Extract the [x, y] coordinate from the center of the cell holding the provided text.  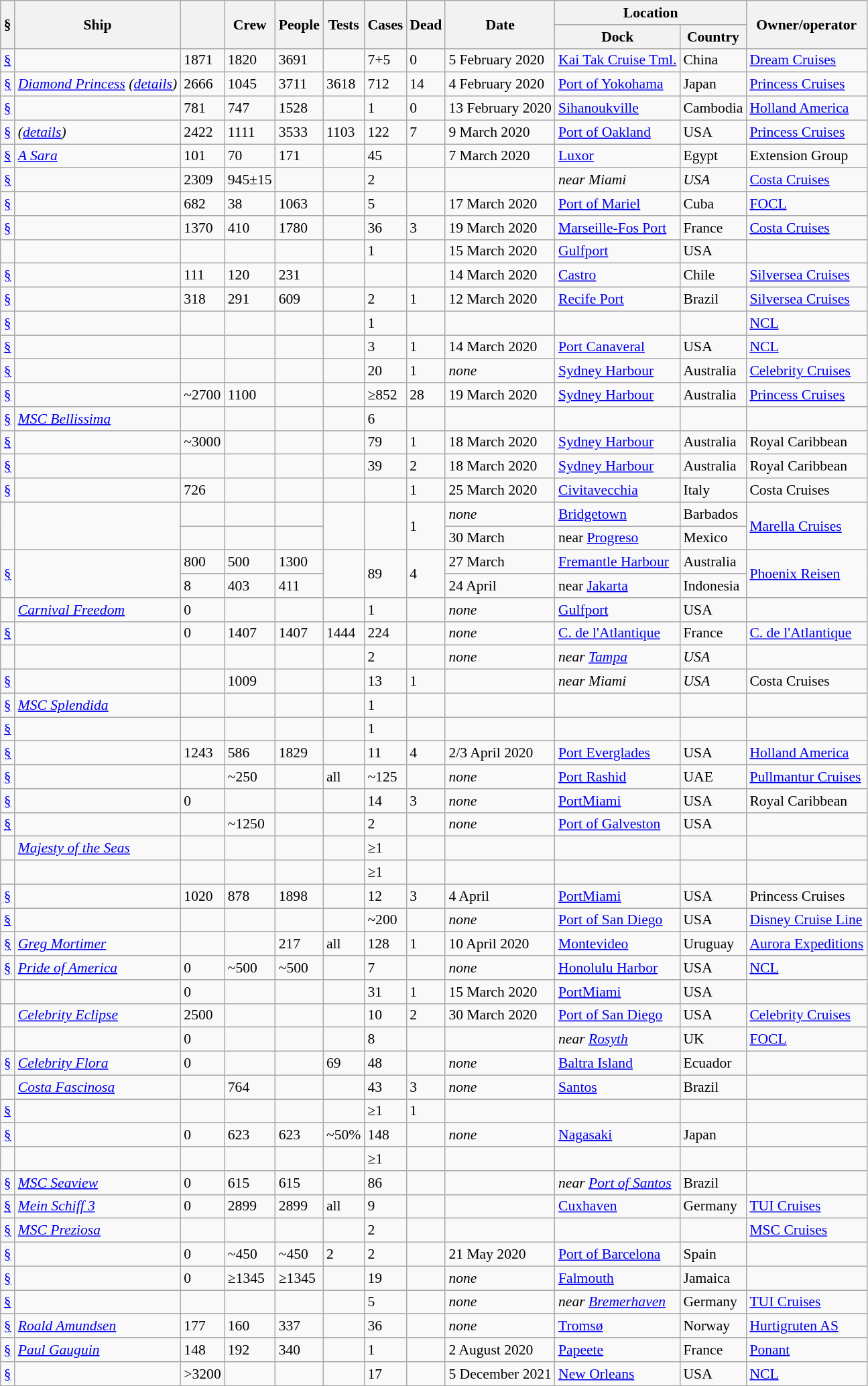
UAE [713, 777]
318 [202, 300]
Luxor [617, 156]
Port Everglades [617, 753]
Baltra Island [617, 1064]
224 [385, 633]
Cambodia [713, 109]
2 August 2020 [500, 1350]
near Tampa [617, 657]
69 [343, 1064]
Mein Schiff 3 [98, 1206]
Tests [343, 24]
28 [426, 395]
A Sara [98, 156]
Port Canaveral [617, 347]
Country [713, 37]
near Bremerhaven [617, 1302]
21 May 2020 [500, 1255]
9 March 2020 [500, 132]
Falmouth [617, 1278]
122 [385, 132]
Fremantle Harbour [617, 562]
1009 [250, 682]
near Progreso [617, 538]
43 [385, 1087]
3691 [299, 60]
~2700 [202, 395]
1829 [299, 753]
586 [250, 753]
48 [385, 1064]
Santos [617, 1087]
171 [299, 156]
Extension Group [806, 156]
13 February 2020 [500, 109]
(details) [98, 132]
Jamaica [713, 1278]
Location [650, 13]
410 [250, 228]
17 [385, 1374]
Montevideo [617, 944]
Indonesia [713, 586]
3618 [343, 84]
2/3 April 2020 [500, 753]
1100 [250, 395]
Dream Cruises [806, 60]
MSC Splendida [98, 705]
Dock [617, 37]
70 [250, 156]
Roald Amundsen [98, 1326]
1370 [202, 228]
2422 [202, 132]
Costa Fascinosa [98, 1087]
near Rosyth [617, 1039]
3533 [299, 132]
764 [250, 1087]
Majesty of the Seas [98, 848]
Egypt [713, 156]
~50% [343, 1135]
3711 [299, 84]
712 [385, 84]
411 [299, 586]
878 [250, 896]
Port of Mariel [617, 204]
1898 [299, 896]
1820 [250, 60]
1444 [343, 633]
Port of Barcelona [617, 1255]
Dead [426, 24]
Disney Cruise Line [806, 920]
Mexico [713, 538]
Bridgetown [617, 514]
Port of Galveston [617, 824]
Aurora Expeditions [806, 944]
Owner/operator [806, 24]
Date [500, 24]
Port Rashid [617, 777]
2666 [202, 84]
Marella Cruises [806, 525]
4 February 2020 [500, 84]
10 April 2020 [500, 944]
9 [385, 1206]
≥852 [385, 395]
231 [299, 275]
1045 [250, 84]
Pride of America [98, 968]
Uruguay [713, 944]
Pullmantur Cruises [806, 777]
Marseille-Fos Port [617, 228]
30 March [500, 538]
~1250 [250, 824]
20 [385, 371]
291 [250, 300]
45 [385, 156]
2309 [202, 180]
27 March [500, 562]
30 March 2020 [500, 1015]
89 [385, 574]
13 [385, 682]
Papeete [617, 1350]
New Orleans [617, 1374]
~125 [385, 777]
192 [250, 1350]
People [299, 24]
7 March 2020 [500, 156]
1300 [299, 562]
Chile [713, 275]
Carnival Freedom [98, 610]
~3000 [202, 442]
403 [250, 586]
Ship [98, 24]
682 [202, 204]
17 March 2020 [500, 204]
7+5 [385, 60]
1871 [202, 60]
Diamond Princess (details) [98, 84]
2500 [202, 1015]
~250 [250, 777]
China [713, 60]
111 [202, 275]
177 [202, 1326]
Hurtigruten AS [806, 1326]
24 April [500, 586]
Ponant [806, 1350]
12 March 2020 [500, 300]
781 [202, 109]
609 [299, 300]
101 [202, 156]
Port of Yokohama [617, 84]
Cuba [713, 204]
1243 [202, 753]
11 [385, 753]
MSC Preziosa [98, 1231]
MSC Seaview [98, 1183]
Barbados [713, 514]
160 [250, 1326]
Cuxhaven [617, 1206]
Nagasaki [617, 1135]
120 [250, 275]
79 [385, 442]
38 [250, 204]
86 [385, 1183]
~200 [385, 920]
340 [299, 1350]
>3200 [202, 1374]
Castro [617, 275]
Ecuador [713, 1064]
Spain [713, 1255]
19 [385, 1278]
Honolulu Harbor [617, 968]
Civitavecchia [617, 491]
945±15 [250, 180]
4 April [500, 896]
747 [250, 109]
1111 [250, 132]
Kai Tak Cruise Tml. [617, 60]
5 December 2021 [500, 1374]
5 February 2020 [500, 60]
12 [385, 896]
Celebrity Eclipse [98, 1015]
6 [385, 419]
UK [713, 1039]
Paul Gauguin [98, 1350]
500 [250, 562]
near Port of Santos [617, 1183]
1780 [299, 228]
Celebrity Flora [98, 1064]
10 [385, 1015]
MSC Cruises [806, 1231]
1103 [343, 132]
726 [202, 491]
31 [385, 992]
MSC Bellissima [98, 419]
1020 [202, 896]
39 [385, 466]
Port of Oakland [617, 132]
Italy [713, 491]
Phoenix Reisen [806, 574]
800 [202, 562]
337 [299, 1326]
Norway [713, 1326]
25 March 2020 [500, 491]
217 [299, 944]
Cases [385, 24]
Tromsø [617, 1326]
128 [385, 944]
Crew [250, 24]
1063 [299, 204]
near Jakarta [617, 586]
Recife Port [617, 300]
Sihanoukville [617, 109]
1528 [299, 109]
Greg Mortimer [98, 944]
